Detect which cell encompasses the target text, then output its [X, Y] center coordinate. 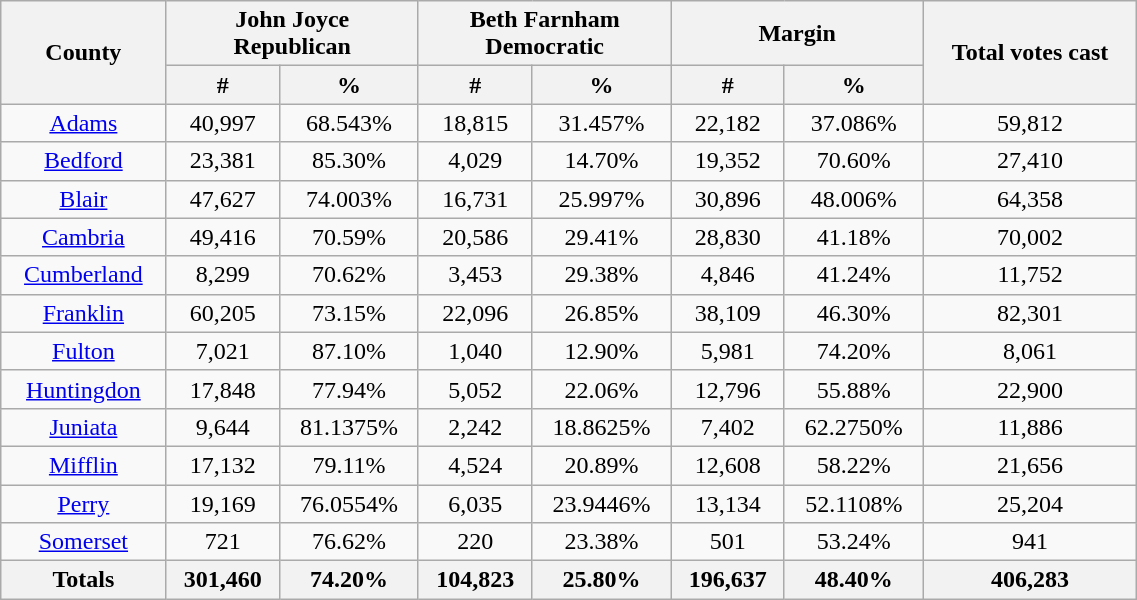
5,052 [474, 389]
68.543% [348, 123]
27,410 [1030, 161]
85.30% [348, 161]
77.94% [348, 389]
29.38% [602, 275]
Juniata [84, 427]
48.006% [854, 199]
Totals [84, 580]
38,109 [728, 313]
79.11% [348, 465]
22,900 [1030, 389]
3,453 [474, 275]
6,035 [474, 503]
81.1375% [348, 427]
16,731 [474, 199]
2,242 [474, 427]
1,040 [474, 351]
9,644 [222, 427]
Margin [797, 34]
406,283 [1030, 580]
12.90% [602, 351]
37.086% [854, 123]
25.80% [602, 580]
48.40% [854, 580]
4,029 [474, 161]
70,002 [1030, 237]
4,846 [728, 275]
196,637 [728, 580]
22.06% [602, 389]
23.38% [602, 542]
Total votes cast [1030, 52]
55.88% [854, 389]
17,132 [222, 465]
20.89% [602, 465]
7,021 [222, 351]
26.85% [602, 313]
28,830 [728, 237]
87.10% [348, 351]
47,627 [222, 199]
49,416 [222, 237]
17,848 [222, 389]
941 [1030, 542]
53.24% [854, 542]
41.18% [854, 237]
70.59% [348, 237]
41.24% [854, 275]
58.22% [854, 465]
11,886 [1030, 427]
60,205 [222, 313]
46.30% [854, 313]
73.15% [348, 313]
Cambria [84, 237]
76.0554% [348, 503]
25.997% [602, 199]
5,981 [728, 351]
23,381 [222, 161]
Somerset [84, 542]
Bedford [84, 161]
11,752 [1030, 275]
12,796 [728, 389]
County [84, 52]
Blair [84, 199]
501 [728, 542]
8,299 [222, 275]
59,812 [1030, 123]
52.1108% [854, 503]
4,524 [474, 465]
Huntingdon [84, 389]
Perry [84, 503]
23.9446% [602, 503]
19,169 [222, 503]
76.62% [348, 542]
8,061 [1030, 351]
82,301 [1030, 313]
301,460 [222, 580]
13,134 [728, 503]
18.8625% [602, 427]
12,608 [728, 465]
70.60% [854, 161]
70.62% [348, 275]
20,586 [474, 237]
22,096 [474, 313]
Franklin [84, 313]
14.70% [602, 161]
Adams [84, 123]
30,896 [728, 199]
29.41% [602, 237]
John JoyceRepublican [292, 34]
64,358 [1030, 199]
7,402 [728, 427]
19,352 [728, 161]
21,656 [1030, 465]
31.457% [602, 123]
Cumberland [84, 275]
25,204 [1030, 503]
721 [222, 542]
40,997 [222, 123]
Beth FarnhamDemocratic [544, 34]
104,823 [474, 580]
62.2750% [854, 427]
22,182 [728, 123]
74.003% [348, 199]
Mifflin [84, 465]
Fulton [84, 351]
18,815 [474, 123]
220 [474, 542]
